Identify which cell holds the provided text, then report its (X, Y) central coordinate. 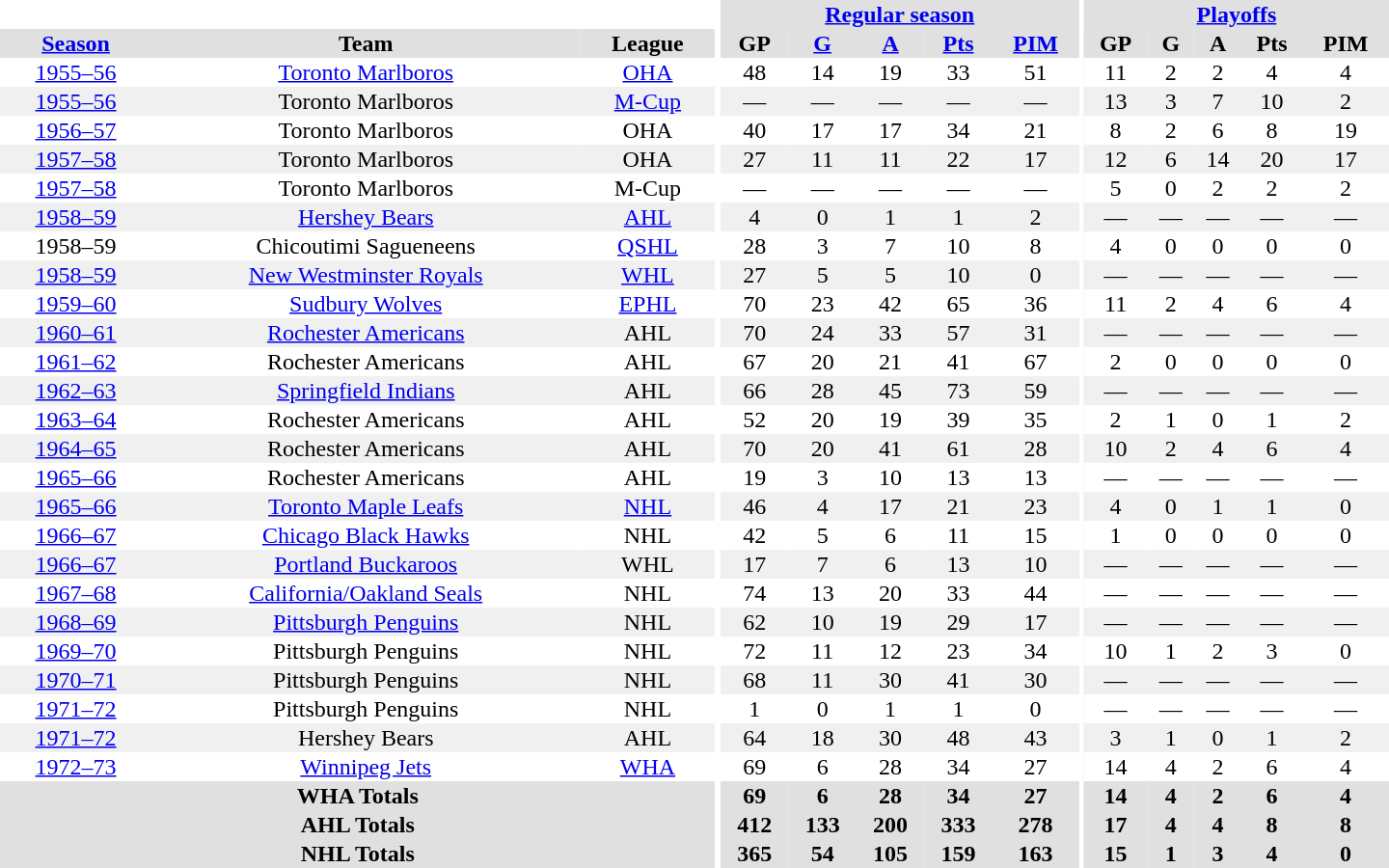
59 (1036, 391)
1967–68 (75, 593)
278 (1036, 825)
Winnipeg Jets (366, 767)
WHA Totals (358, 796)
EPHL (647, 304)
NHL Totals (358, 854)
Toronto Maple Leafs (366, 506)
New Westminster Royals (366, 275)
1963–64 (75, 420)
1972–73 (75, 767)
105 (890, 854)
22 (958, 159)
California/Oakland Seals (366, 593)
68 (754, 680)
333 (958, 825)
52 (754, 420)
64 (754, 738)
Season (75, 43)
1960–61 (75, 333)
57 (958, 333)
62 (754, 622)
Regular season (899, 14)
29 (958, 622)
Chicoutimi Sagueneens (366, 246)
159 (958, 854)
65 (958, 304)
74 (754, 593)
Chicago Black Hawks (366, 535)
39 (958, 420)
200 (890, 825)
AHL Totals (358, 825)
1959–60 (75, 304)
1970–71 (75, 680)
31 (1036, 333)
66 (754, 391)
412 (754, 825)
46 (754, 506)
36 (1036, 304)
1964–65 (75, 448)
Sudbury Wolves (366, 304)
365 (754, 854)
45 (890, 391)
1956–57 (75, 130)
35 (1036, 420)
163 (1036, 854)
1961–62 (75, 362)
1969–70 (75, 651)
51 (1036, 72)
Springfield Indians (366, 391)
Team (366, 43)
1968–69 (75, 622)
Playoffs (1237, 14)
40 (754, 130)
133 (822, 825)
League (647, 43)
72 (754, 651)
1962–63 (75, 391)
24 (822, 333)
Portland Buckaroos (366, 564)
QSHL (647, 246)
54 (822, 854)
43 (1036, 738)
44 (1036, 593)
WHA (647, 767)
61 (958, 448)
18 (822, 738)
73 (958, 391)
